Identify which cell holds the provided text, then report its (X, Y) central coordinate. 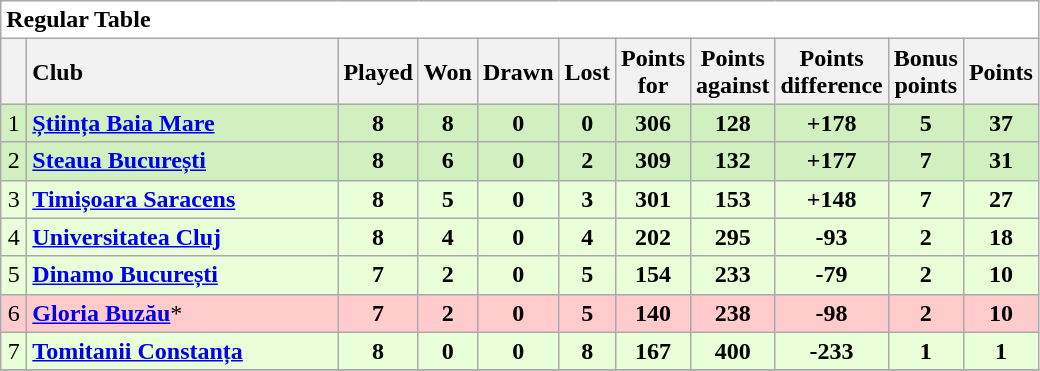
202 (652, 237)
18 (1000, 237)
Dinamo București (182, 275)
Points (1000, 72)
309 (652, 161)
Lost (587, 72)
+178 (832, 123)
-79 (832, 275)
Știința Baia Mare (182, 123)
Timișoara Saracens (182, 199)
295 (733, 237)
27 (1000, 199)
238 (733, 313)
-98 (832, 313)
37 (1000, 123)
Tomitanii Constanța (182, 351)
140 (652, 313)
-233 (832, 351)
132 (733, 161)
Points for (652, 72)
400 (733, 351)
167 (652, 351)
Won (448, 72)
Universitatea Cluj (182, 237)
233 (733, 275)
154 (652, 275)
Points difference (832, 72)
Played (378, 72)
153 (733, 199)
Drawn (518, 72)
31 (1000, 161)
+148 (832, 199)
+177 (832, 161)
Club (182, 72)
Points against (733, 72)
Regular Table (520, 20)
Bonus points (926, 72)
-93 (832, 237)
Steaua București (182, 161)
Gloria Buzău* (182, 313)
306 (652, 123)
128 (733, 123)
301 (652, 199)
